Find where the given text appears and provide that cell's center as (x, y) coordinate. 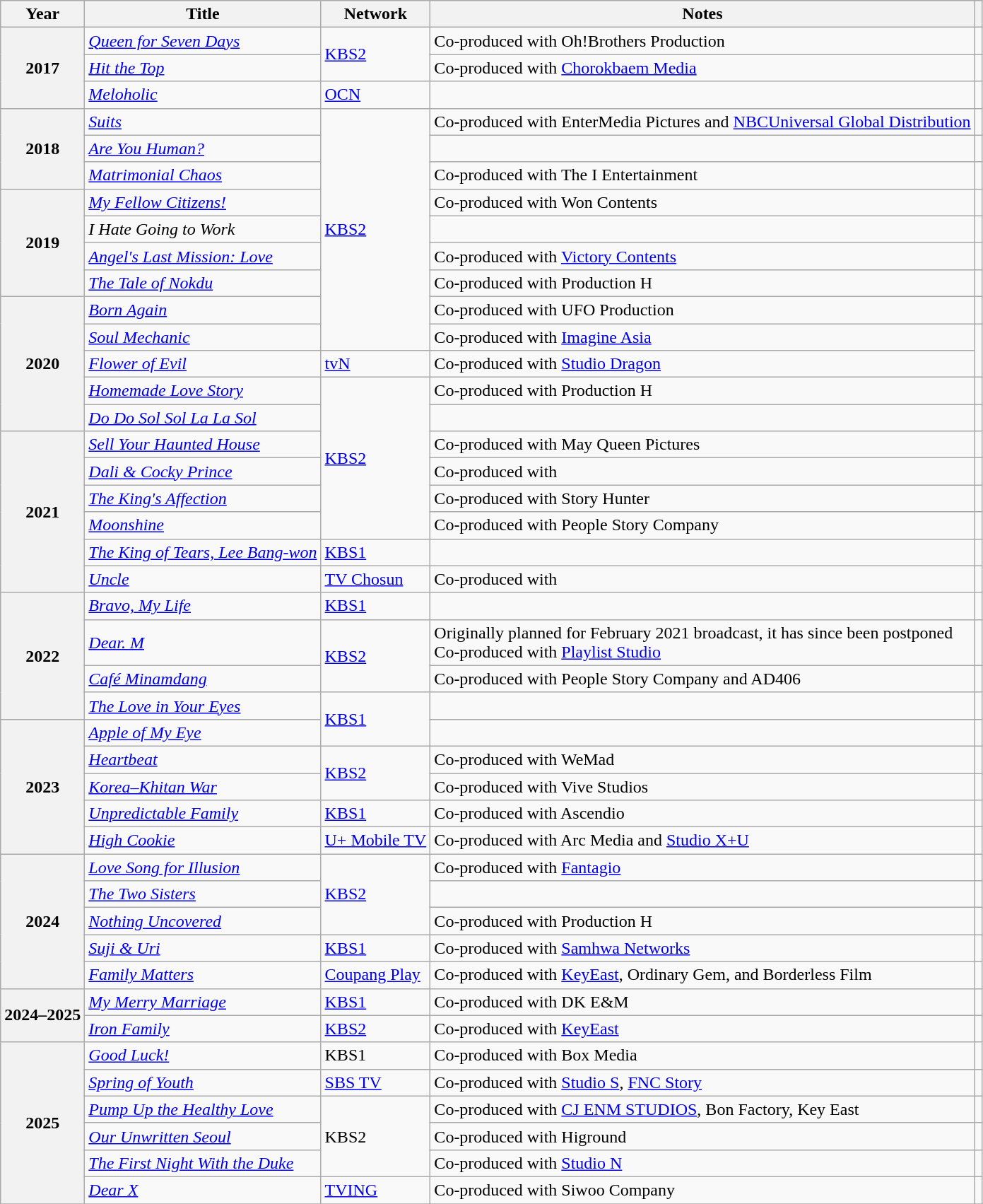
Love Song for Illusion (203, 867)
Matrimonial Chaos (203, 175)
Coupang Play (376, 975)
Moonshine (203, 525)
Co-produced with EnterMedia Pictures and NBCUniversal Global Distribution (702, 122)
Suji & Uri (203, 948)
Co-produced with Victory Contents (702, 256)
Apple of My Eye (203, 732)
Do Do Sol Sol La La Sol (203, 418)
Co-produced with People Story Company and AD406 (702, 679)
Unpredictable Family (203, 814)
Iron Family (203, 1029)
Co-produced with Chorokbaem Media (702, 68)
Co-produced with Vive Studios (702, 787)
Co-produced with May Queen Pictures (702, 445)
Network (376, 14)
Bravo, My Life (203, 606)
Co-produced with Studio Dragon (702, 364)
Good Luck! (203, 1056)
Café Minamdang (203, 679)
Title (203, 14)
The King's Affection (203, 498)
2022 (42, 656)
Homemade Love Story (203, 391)
Angel's Last Mission: Love (203, 256)
Uncle (203, 579)
2021 (42, 512)
TV Chosun (376, 579)
Co-produced with CJ ENM STUDIOS, Bon Factory, Key East (702, 1109)
High Cookie (203, 841)
The First Night With the Duke (203, 1163)
Are You Human? (203, 148)
Nothing Uncovered (203, 921)
Co-produced with Siwoo Company (702, 1190)
2020 (42, 363)
Sell Your Haunted House (203, 445)
Suits (203, 122)
Year (42, 14)
2017 (42, 68)
Co-produced with People Story Company (702, 525)
Co-produced with Studio S, FNC Story (702, 1082)
Co-produced with DK E&M (702, 1002)
Co-produced with Imagine Asia (702, 337)
OCN (376, 95)
My Fellow Citizens! (203, 202)
U+ Mobile TV (376, 841)
Co-produced with Higround (702, 1136)
Meloholic (203, 95)
Family Matters (203, 975)
Flower of Evil (203, 364)
The Love in Your Eyes (203, 706)
TVING (376, 1190)
Co-produced with Story Hunter (702, 498)
Korea–Khitan War (203, 787)
Co-produced with The I Entertainment (702, 175)
2018 (42, 148)
Heartbeat (203, 759)
2019 (42, 242)
The Tale of Nokdu (203, 283)
Queen for Seven Days (203, 41)
Dear. M (203, 642)
The King of Tears, Lee Bang-won (203, 552)
Co-produced with KeyEast, Ordinary Gem, and Borderless Film (702, 975)
Hit the Top (203, 68)
I Hate Going to Work (203, 229)
Born Again (203, 310)
Dali & Cocky Prince (203, 472)
SBS TV (376, 1082)
Co-produced with Oh!Brothers Production (702, 41)
Co-produced with UFO Production (702, 310)
Our Unwritten Seoul (203, 1136)
Pump Up the Healthy Love (203, 1109)
Originally planned for February 2021 broadcast, it has since been postponedCo-produced with Playlist Studio (702, 642)
Co-produced with Samhwa Networks (702, 948)
Soul Mechanic (203, 337)
Co-produced with KeyEast (702, 1029)
Co-produced with WeMad (702, 759)
Co-produced with Fantagio (702, 867)
tvN (376, 364)
Co-produced with Won Contents (702, 202)
2024 (42, 921)
Co-produced with Box Media (702, 1056)
My Merry Marriage (203, 1002)
The Two Sisters (203, 894)
Spring of Youth (203, 1082)
2025 (42, 1123)
Co-produced with Arc Media and Studio X+U (702, 841)
Dear X (203, 1190)
Co-produced with Ascendio (702, 814)
2024–2025 (42, 1015)
Notes (702, 14)
2023 (42, 786)
Co-produced with Studio N (702, 1163)
